Search for the cell housing the specified text and yield its (X, Y) center coordinate. 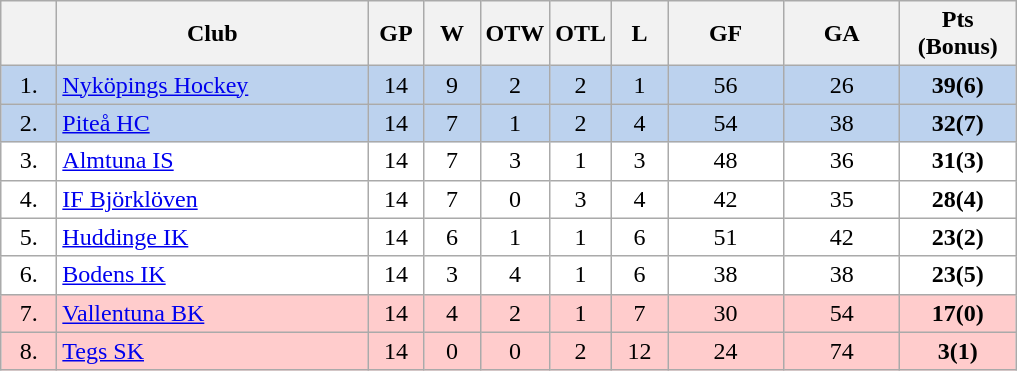
4. (29, 199)
2. (29, 123)
OTL (581, 34)
Nyköpings Hockey (212, 85)
1. (29, 85)
Huddinge IK (212, 237)
Piteå HC (212, 123)
3. (29, 161)
17(0) (958, 313)
8. (29, 351)
30 (726, 313)
24 (726, 351)
Vallentuna BK (212, 313)
39(6) (958, 85)
OTW (515, 34)
L (640, 34)
GP (396, 34)
Almtuna IS (212, 161)
35 (842, 199)
Pts (Bonus) (958, 34)
56 (726, 85)
32(7) (958, 123)
26 (842, 85)
28(4) (958, 199)
74 (842, 351)
23(2) (958, 237)
12 (640, 351)
GA (842, 34)
W (452, 34)
6. (29, 275)
5. (29, 237)
Tegs SK (212, 351)
48 (726, 161)
51 (726, 237)
IF Björklöven (212, 199)
36 (842, 161)
3(1) (958, 351)
Bodens IK (212, 275)
9 (452, 85)
23(5) (958, 275)
GF (726, 34)
7. (29, 313)
31(3) (958, 161)
Club (212, 34)
